From the cell containing the given text, extract its center point as (X, Y) coordinate. 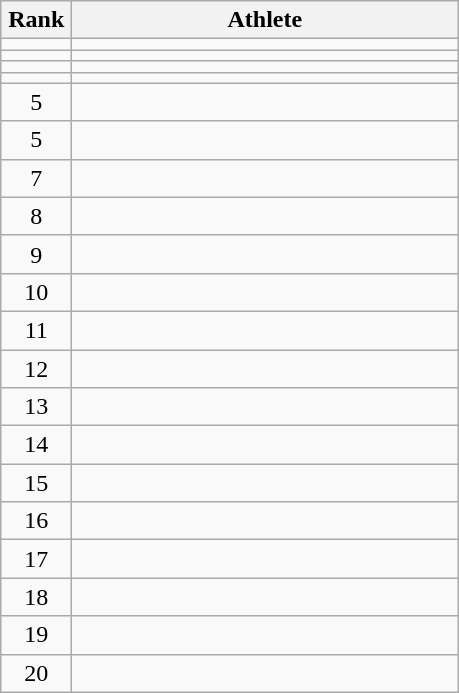
15 (36, 483)
7 (36, 178)
19 (36, 635)
12 (36, 369)
16 (36, 521)
18 (36, 597)
14 (36, 445)
10 (36, 292)
13 (36, 407)
Athlete (265, 20)
20 (36, 673)
8 (36, 216)
11 (36, 330)
9 (36, 254)
Rank (36, 20)
17 (36, 559)
